Capture the cell that displays the provided text and extract its (x, y) central coordinate. 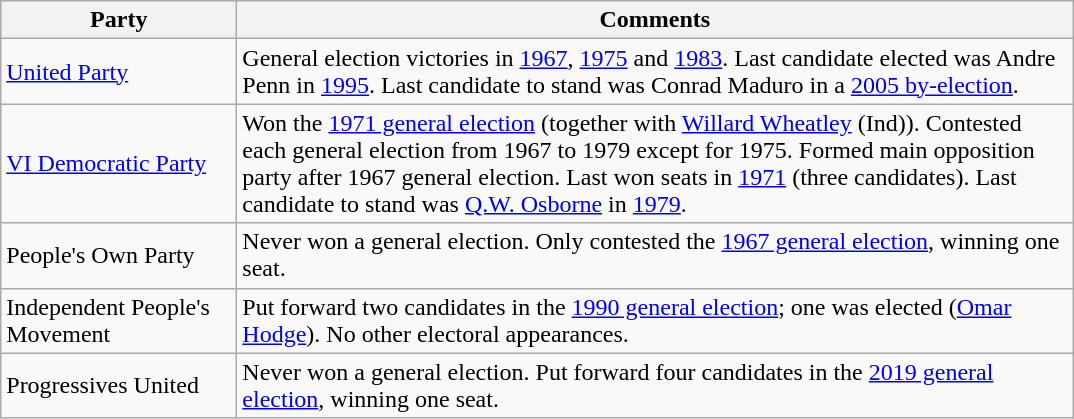
Put forward two candidates in the 1990 general election; one was elected (Omar Hodge). No other electoral appearances. (655, 320)
Never won a general election. Put forward four candidates in the 2019 general election, winning one seat. (655, 386)
United Party (119, 72)
Party (119, 20)
VI Democratic Party (119, 164)
Never won a general election. Only contested the 1967 general election, winning one seat. (655, 256)
Progressives United (119, 386)
Independent People's Movement (119, 320)
People's Own Party (119, 256)
Comments (655, 20)
